Provide the [X, Y] coordinate of the cell's center where the given text is located.  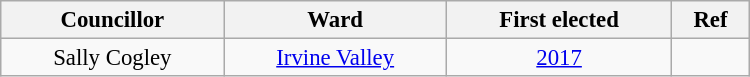
2017 [558, 58]
Councillor [112, 20]
Ward [335, 20]
Sally Cogley [112, 58]
First elected [558, 20]
Irvine Valley [335, 58]
Ref [711, 20]
